Return [X, Y] of the center of cell containing provided text 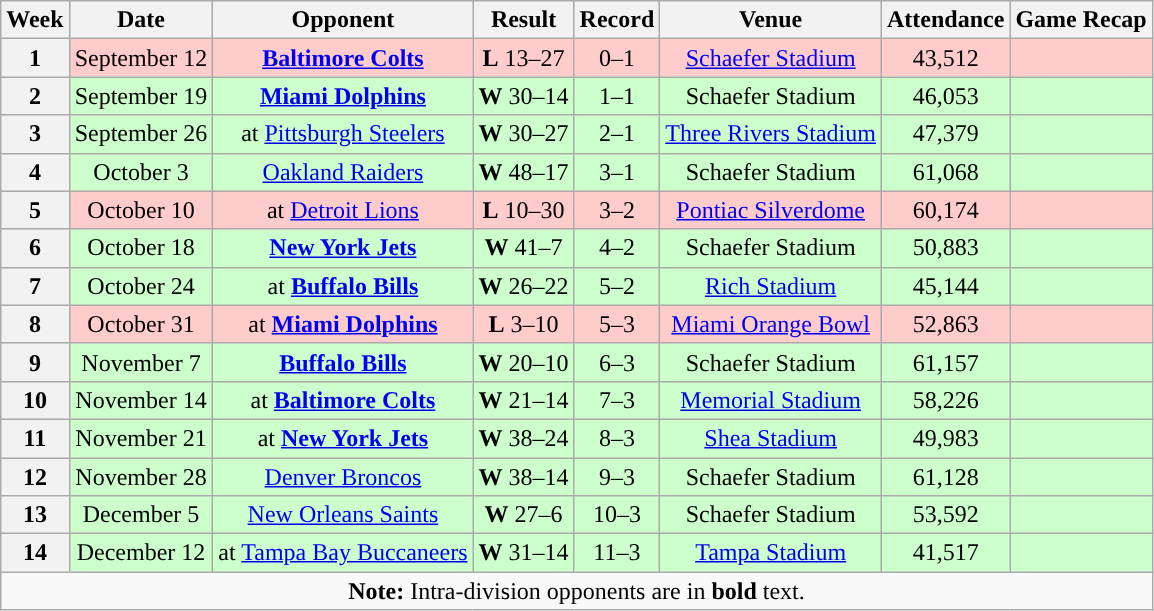
47,379 [945, 134]
11–3 [617, 553]
9–3 [617, 477]
W 48–17 [524, 172]
Opponent [343, 20]
11 [35, 438]
61,128 [945, 477]
L 13–27 [524, 58]
L 3–10 [524, 324]
September 26 [141, 134]
at Miami Dolphins [343, 324]
New Orleans Saints [343, 515]
Week [35, 20]
Venue [771, 20]
Note: Intra-division opponents are in bold text. [576, 591]
49,983 [945, 438]
4 [35, 172]
September 12 [141, 58]
November 14 [141, 400]
3–2 [617, 210]
W 38–24 [524, 438]
Result [524, 20]
W 26–22 [524, 286]
4–2 [617, 248]
Miami Orange Bowl [771, 324]
46,053 [945, 96]
Shea Stadium [771, 438]
November 21 [141, 438]
Oakland Raiders [343, 172]
September 19 [141, 96]
W 30–14 [524, 96]
41,517 [945, 553]
1–1 [617, 96]
5–3 [617, 324]
at Detroit Lions [343, 210]
61,068 [945, 172]
50,883 [945, 248]
October 3 [141, 172]
13 [35, 515]
W 41–7 [524, 248]
3–1 [617, 172]
at Buffalo Bills [343, 286]
W 30–27 [524, 134]
43,512 [945, 58]
W 27–6 [524, 515]
58,226 [945, 400]
2 [35, 96]
November 7 [141, 362]
8 [35, 324]
Baltimore Colts [343, 58]
9 [35, 362]
Pontiac Silverdome [771, 210]
Memorial Stadium [771, 400]
at Pittsburgh Steelers [343, 134]
Record [617, 20]
5 [35, 210]
November 28 [141, 477]
October 31 [141, 324]
Game Recap [1081, 20]
Three Rivers Stadium [771, 134]
0–1 [617, 58]
Tampa Stadium [771, 553]
October 24 [141, 286]
at New York Jets [343, 438]
1 [35, 58]
6–3 [617, 362]
45,144 [945, 286]
Date [141, 20]
5–2 [617, 286]
Rich Stadium [771, 286]
53,592 [945, 515]
8–3 [617, 438]
at Tampa Bay Buccaneers [343, 553]
Attendance [945, 20]
October 10 [141, 210]
60,174 [945, 210]
October 18 [141, 248]
New York Jets [343, 248]
L 10–30 [524, 210]
Buffalo Bills [343, 362]
52,863 [945, 324]
61,157 [945, 362]
December 5 [141, 515]
7 [35, 286]
Miami Dolphins [343, 96]
W 21–14 [524, 400]
W 20–10 [524, 362]
Denver Broncos [343, 477]
2–1 [617, 134]
6 [35, 248]
December 12 [141, 553]
10–3 [617, 515]
12 [35, 477]
W 31–14 [524, 553]
W 38–14 [524, 477]
at Baltimore Colts [343, 400]
7–3 [617, 400]
14 [35, 553]
3 [35, 134]
10 [35, 400]
